Output the (X, Y) coordinate of the center of the cell containing the given text.  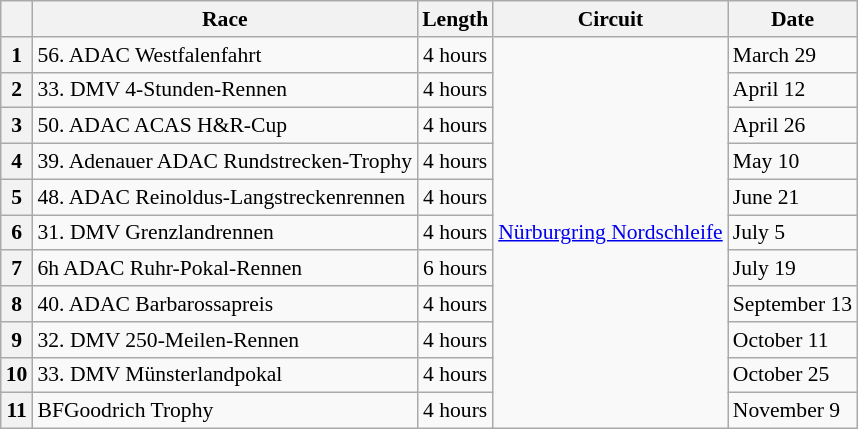
33. DMV 4-Stunden-Rennen (224, 90)
Date (792, 19)
10 (17, 375)
40. ADAC Barbarossapreis (224, 304)
31. DMV Grenzlandrennen (224, 233)
October 25 (792, 375)
9 (17, 340)
Race (224, 19)
33. DMV Münsterlandpokal (224, 375)
4 (17, 162)
8 (17, 304)
11 (17, 411)
May 10 (792, 162)
July 5 (792, 233)
April 12 (792, 90)
June 21 (792, 197)
October 11 (792, 340)
3 (17, 126)
July 19 (792, 269)
5 (17, 197)
BFGoodrich Trophy (224, 411)
November 9 (792, 411)
48. ADAC Reinoldus-Langstreckenrennen (224, 197)
1 (17, 55)
2 (17, 90)
Length (455, 19)
6 (17, 233)
7 (17, 269)
April 26 (792, 126)
March 29 (792, 55)
6 hours (455, 269)
Nürburgring Nordschleife (610, 233)
6h ADAC Ruhr-Pokal-Rennen (224, 269)
September 13 (792, 304)
39. Adenauer ADAC Rundstrecken-Trophy (224, 162)
32. DMV 250-Meilen-Rennen (224, 340)
Circuit (610, 19)
56. ADAC Westfalenfahrt (224, 55)
50. ADAC ACAS H&R-Cup (224, 126)
